Return the (x, y) coordinate for the center point of the cell that contains the specified text.  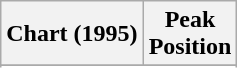
Chart (1995) (72, 34)
PeakPosition (190, 34)
